From the cell containing the given text, extract its center point as (x, y) coordinate. 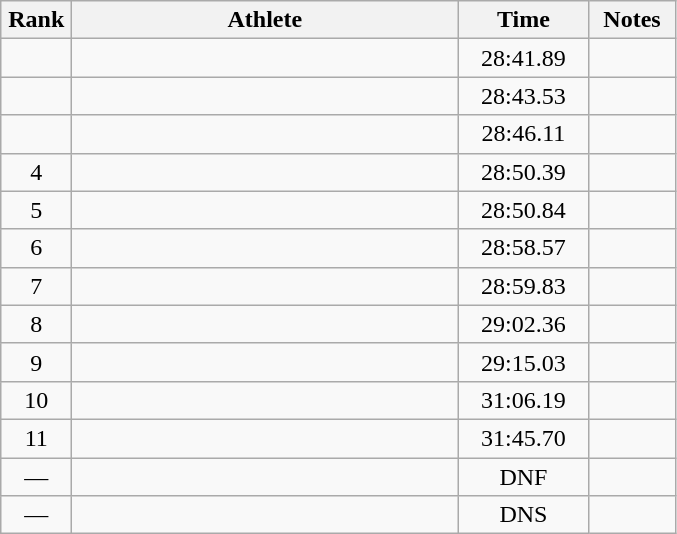
Rank (36, 20)
31:45.70 (524, 438)
DNS (524, 515)
28:50.84 (524, 210)
28:46.11 (524, 134)
29:02.36 (524, 324)
Time (524, 20)
28:58.57 (524, 248)
29:15.03 (524, 362)
9 (36, 362)
4 (36, 172)
28:43.53 (524, 96)
28:50.39 (524, 172)
28:41.89 (524, 58)
28:59.83 (524, 286)
7 (36, 286)
6 (36, 248)
10 (36, 400)
Notes (632, 20)
5 (36, 210)
8 (36, 324)
DNF (524, 477)
11 (36, 438)
Athlete (265, 20)
31:06.19 (524, 400)
